Locate the cell with the specified text and output its (x, y) center coordinate. 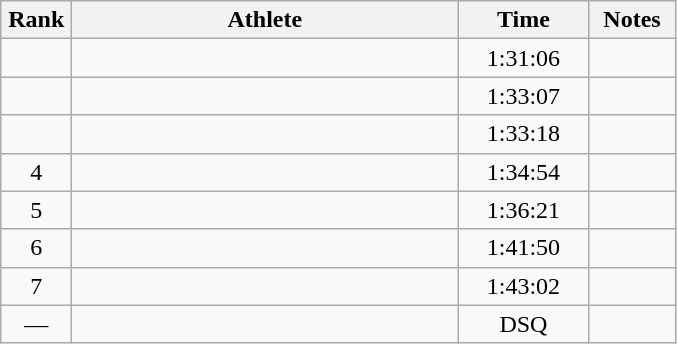
1:41:50 (524, 248)
Time (524, 20)
Notes (632, 20)
1:43:02 (524, 286)
6 (36, 248)
— (36, 324)
1:33:07 (524, 96)
4 (36, 172)
5 (36, 210)
DSQ (524, 324)
Rank (36, 20)
1:33:18 (524, 134)
1:31:06 (524, 58)
1:36:21 (524, 210)
7 (36, 286)
1:34:54 (524, 172)
Athlete (265, 20)
